Return the (X, Y) coordinate for the center point of the cell that contains the specified text.  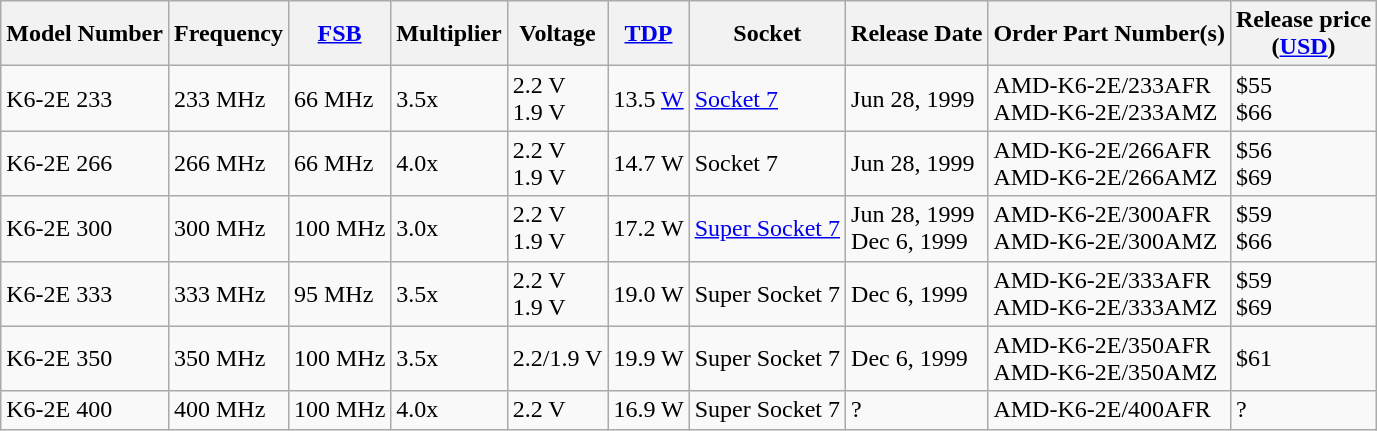
Voltage (558, 34)
Order Part Number(s) (1110, 34)
$56$69 (1303, 164)
AMD-K6-2E/300AFRAMD-K6-2E/300AMZ (1110, 228)
FSB (339, 34)
Socket (767, 34)
K6-2E 266 (85, 164)
K6-2E 233 (85, 98)
Jun 28, 1999Dec 6, 1999 (917, 228)
2.2/1.9 V (558, 358)
Release Date (917, 34)
$61 (1303, 358)
K6-2E 350 (85, 358)
Frequency (228, 34)
95 MHz (339, 294)
K6-2E 400 (85, 410)
$59$69 (1303, 294)
AMD-K6-2E/333AFRAMD-K6-2E/333AMZ (1110, 294)
16.9 W (648, 410)
233 MHz (228, 98)
266 MHz (228, 164)
2.2 V (558, 410)
AMD-K6-2E/400AFR (1110, 410)
Multiplier (449, 34)
333 MHz (228, 294)
3.0x (449, 228)
17.2 W (648, 228)
19.9 W (648, 358)
14.7 W (648, 164)
Release price(USD) (1303, 34)
AMD-K6-2E/233AFRAMD-K6-2E/233AMZ (1110, 98)
K6-2E 300 (85, 228)
K6-2E 333 (85, 294)
19.0 W (648, 294)
Model Number (85, 34)
400 MHz (228, 410)
TDP (648, 34)
AMD-K6-2E/266AFRAMD-K6-2E/266AMZ (1110, 164)
350 MHz (228, 358)
300 MHz (228, 228)
$59$66 (1303, 228)
13.5 W (648, 98)
$55$66 (1303, 98)
AMD-K6-2E/350AFRAMD-K6-2E/350AMZ (1110, 358)
